Return [x, y] of the center of cell containing provided text 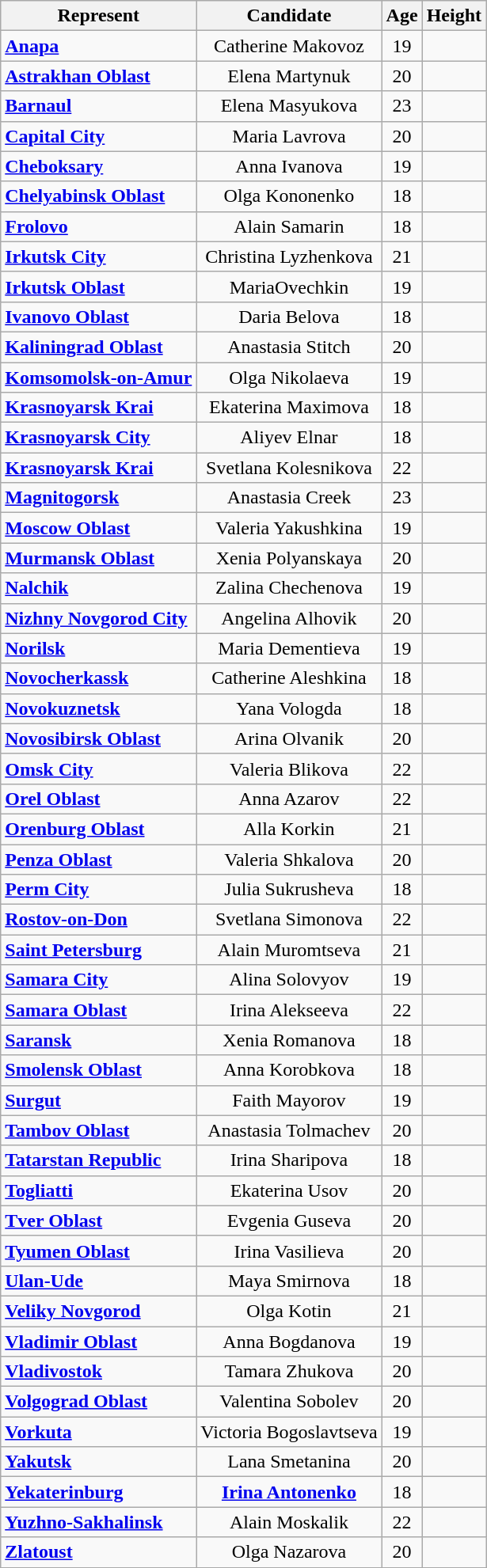
Represent [98, 16]
Yuzhno-Sakhalinsk [98, 1522]
Alain Muromtseva [289, 950]
Anastasia Tolmachev [289, 1130]
Norilsk [98, 648]
Vladivostok [98, 1372]
Yana Vologda [289, 708]
Zalina Chechenova [289, 588]
Olga Kononenko [289, 196]
Novokuznetsk [98, 708]
Kaliningrad Oblast [98, 347]
Tamara Zhukova [289, 1372]
Valentina Sobolev [289, 1402]
Volgograd Oblast [98, 1402]
MariaOvechkin [289, 287]
Elena Martynuk [289, 76]
Anna Azarov [289, 799]
Yakutsk [98, 1462]
Veliky Novgorod [98, 1311]
Tver Oblast [98, 1221]
Perm City [98, 890]
Daria Belova [289, 317]
Nizhny Novgorod City [98, 618]
Irina Antonenko [289, 1492]
Svetlana Simonova [289, 920]
Valeria Shkalova [289, 859]
Surgut [98, 1100]
Novosibirsk Oblast [98, 738]
Maria Lavrova [289, 136]
Samara City [98, 980]
Tyumen Oblast [98, 1251]
Krasnoyarsk City [98, 438]
Orenburg Oblast [98, 829]
Julia Sukrusheva [289, 890]
Samara Oblast [98, 1010]
Ivanovo Oblast [98, 317]
Maria Dementieva [289, 648]
Moscow Oblast [98, 528]
Anastasia Stitch [289, 347]
Irkutsk City [98, 256]
Barnaul [98, 106]
Novocherkassk [98, 678]
Frolovo [98, 226]
Chelyabinsk Oblast [98, 196]
Alla Korkin [289, 829]
Svetlana Kolesnikova [289, 468]
Irina Alekseeva [289, 1010]
Togliatti [98, 1190]
Saransk [98, 1040]
Olga Nikolaeva [289, 378]
Alain Samarin [289, 226]
Alina Solovyov [289, 980]
Saint Petersburg [98, 950]
Valeria Blikova [289, 769]
Alain Moskalik [289, 1522]
Cheboksary [98, 166]
Ekaterina Usov [289, 1190]
Irina Vasilieva [289, 1251]
Astrakhan Oblast [98, 76]
Anna Korobkova [289, 1070]
Zlatoust [98, 1552]
Olga Kotin [289, 1311]
Angelina Alhovik [289, 618]
Anastasia Creek [289, 498]
Penza Oblast [98, 859]
Orel Oblast [98, 799]
Anna Bogdanova [289, 1342]
Arina Olvanik [289, 738]
Komsomolsk-on-Amur [98, 378]
Olga Nazarova [289, 1552]
Xenia Romanova [289, 1040]
Nalchik [98, 588]
Height [454, 16]
Vorkuta [98, 1432]
Anapa [98, 46]
Irina Sharipova [289, 1160]
Lana Smetanina [289, 1462]
Rostov-on-Don [98, 920]
Catherine Makovoz [289, 46]
Ekaterina Maximova [289, 408]
Evgenia Guseva [289, 1221]
Anna Ivanova [289, 166]
Vladimir Oblast [98, 1342]
Yekaterinburg [98, 1492]
Murmansk Oblast [98, 558]
Maya Smirnova [289, 1281]
Valeria Yakushkina [289, 528]
Tatarstan Republic [98, 1160]
Elena Masyukova [289, 106]
Smolensk Oblast [98, 1070]
Victoria Bogoslavtseva [289, 1432]
Tambov Oblast [98, 1130]
Xenia Polyanskaya [289, 558]
Age [402, 16]
Faith Mayorov [289, 1100]
Capital City [98, 136]
Magnitogorsk [98, 498]
Aliyev Elnar [289, 438]
Ulan-Ude [98, 1281]
Candidate [289, 16]
Omsk City [98, 769]
Irkutsk Oblast [98, 287]
Christina Lyzhenkova [289, 256]
Catherine Aleshkina [289, 678]
